Locate the cell with the specified text and output its (X, Y) center coordinate. 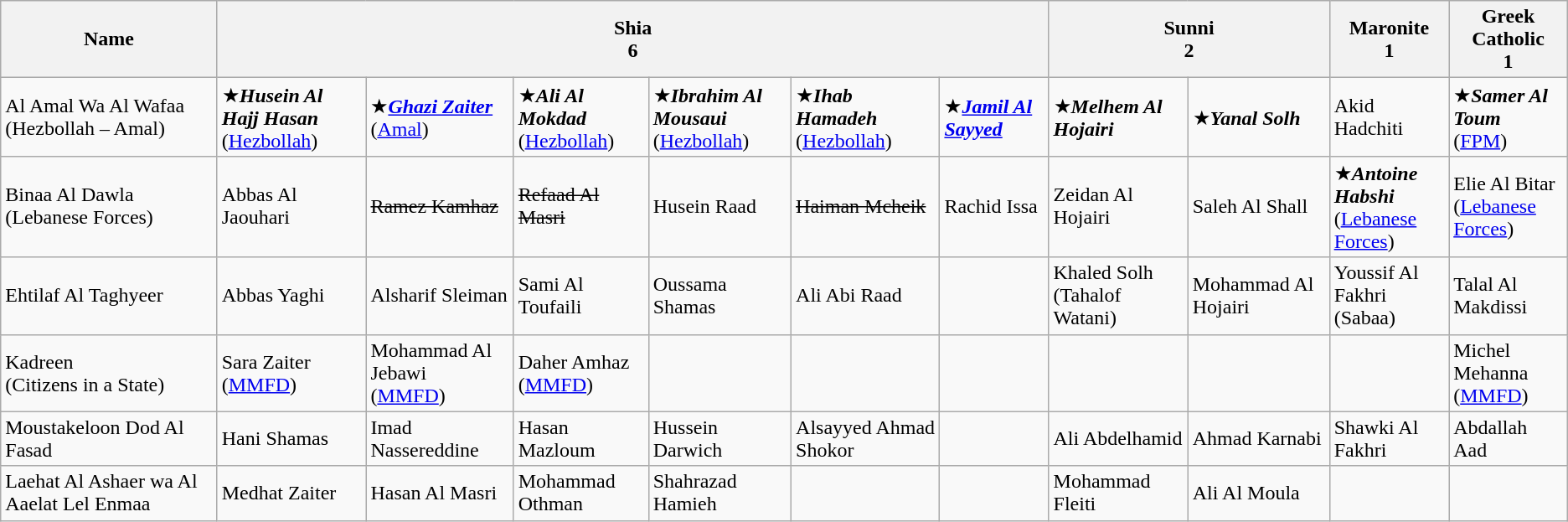
Mohammad Fleiti (1118, 493)
Hasan Al Masri (440, 493)
Al Amal Wa Al Wafaa(Hezbollah – Amal) (109, 117)
Haiman Mcheik (866, 206)
★Ihab Hamadeh(Hezbollah) (866, 117)
Medhat Zaiter (291, 493)
Shia6 (633, 39)
Mohammad Othman (581, 493)
Saleh Al Shall (1258, 206)
Sami Al Toufaili (581, 296)
Husein Raad (720, 206)
Hussein Darwich (720, 439)
Maronite1 (1389, 39)
Ehtilaf Al Taghyeer (109, 296)
Shawki Al Fakhri (1389, 439)
Mohammad Al Jebawi(MMFD) (440, 373)
Alsharif Sleiman (440, 296)
Abbas Yaghi (291, 296)
Talal Al Makdissi (1509, 296)
Abbas Al Jaouhari (291, 206)
Alsayyed Ahmad Shokor (866, 439)
Ramez Kamhaz (440, 206)
★Yanal Solh (1258, 117)
Moustakeloon Dod Al Fasad (109, 439)
Ali Abdelhamid (1118, 439)
★Jamil Al Sayyed (994, 117)
Youssif Al Fakhri(Sabaa) (1389, 296)
Rachid Issa (994, 206)
Hani Shamas (291, 439)
Ali Abi Raad (866, 296)
★Antoine Habshi(Lebanese Forces) (1389, 206)
Akid Hadchiti (1389, 117)
★Samer Al Toum(FPM) (1509, 117)
Khaled Solh(Tahalof Watani) (1118, 296)
Refaad Al Masri (581, 206)
Ahmad Karnabi (1258, 439)
Imad Nassereddine (440, 439)
★Ibrahim Al Mousaui(Hezbollah) (720, 117)
★Ali Al Mokdad(Hezbollah) (581, 117)
★Melhem Al Hojairi (1118, 117)
Abdallah Aad (1509, 439)
Daher Amhaz(MMFD) (581, 373)
Laehat Al Ashaer wa Al Aaelat Lel Enmaa (109, 493)
Sara Zaiter(MMFD) (291, 373)
Hasan Mazloum (581, 439)
Sunni2 (1189, 39)
Greek Catholic1 (1509, 39)
Elie Al Bitar(Lebanese Forces) (1509, 206)
Mohammad Al Hojairi (1258, 296)
Shahrazad Hamieh (720, 493)
Kadreen(Citizens in a State) (109, 373)
★Ghazi Zaiter(Amal) (440, 117)
Oussama Shamas (720, 296)
Binaa Al Dawla(Lebanese Forces) (109, 206)
Michel Mehanna(MMFD) (1509, 373)
★Husein Al Hajj Hasan(Hezbollah) (291, 117)
Name (109, 39)
Zeidan Al Hojairi (1118, 206)
Ali Al Moula (1258, 493)
